Detect which cell encompasses the target text, then output its (x, y) center coordinate. 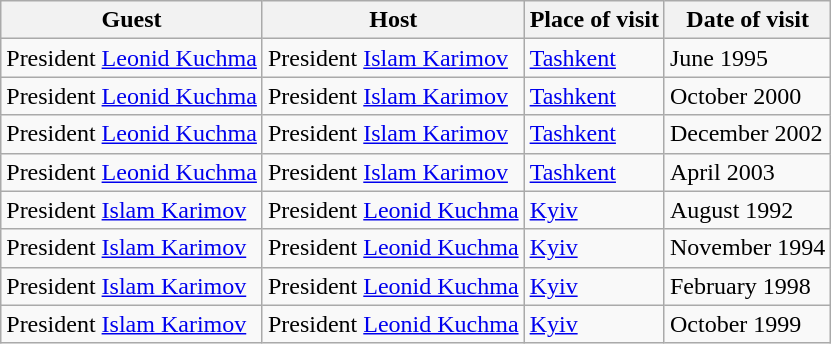
Host (393, 20)
August 1992 (747, 210)
Guest (132, 20)
October 1999 (747, 324)
December 2002 (747, 134)
Place of visit (594, 20)
April 2003 (747, 172)
February 1998 (747, 286)
June 1995 (747, 58)
Date of visit (747, 20)
October 2000 (747, 96)
November 1994 (747, 248)
